Return [X, Y] of the center of cell containing provided text 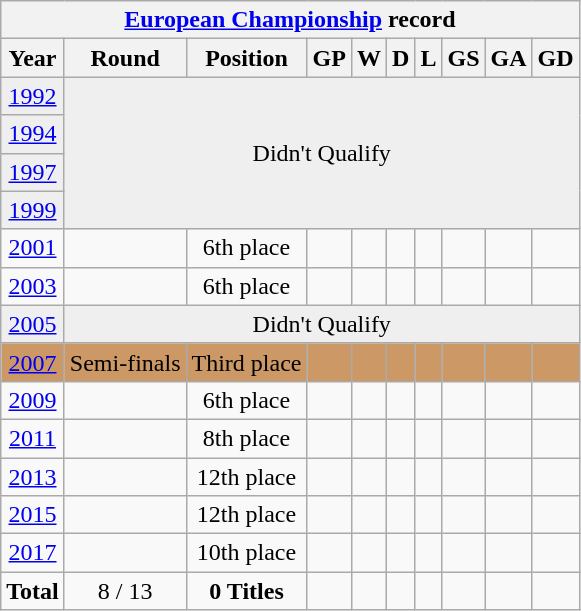
L [428, 58]
D [400, 58]
W [368, 58]
2009 [33, 400]
1994 [33, 134]
2005 [33, 324]
2017 [33, 553]
European Championship record [290, 20]
GS [464, 58]
8th place [246, 438]
1997 [33, 172]
GA [508, 58]
2011 [33, 438]
1999 [33, 210]
8 / 13 [125, 591]
Year [33, 58]
GP [329, 58]
2015 [33, 515]
2013 [33, 477]
1992 [33, 96]
Position [246, 58]
Total [33, 591]
2003 [33, 286]
GD [556, 58]
10th place [246, 553]
2007 [33, 362]
Third place [246, 362]
Semi-finals [125, 362]
Round [125, 58]
0 Titles [246, 591]
2001 [33, 248]
